From the cell containing the given text, extract its center point as (x, y) coordinate. 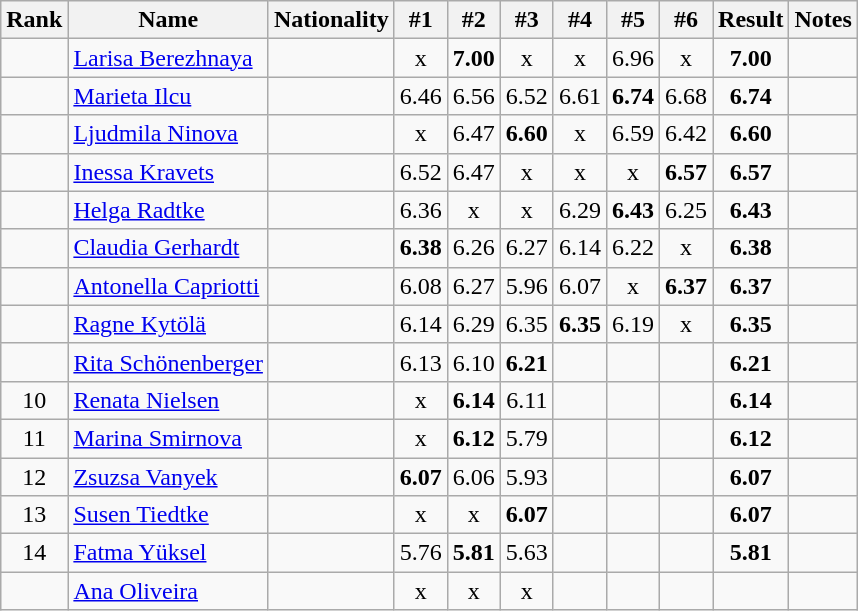
Notes (823, 20)
6.61 (580, 96)
6.25 (686, 210)
6.19 (632, 324)
12 (34, 477)
6.36 (420, 210)
Ana Oliveira (168, 591)
6.10 (474, 362)
5.63 (526, 553)
6.96 (632, 58)
Marina Smirnova (168, 438)
6.42 (686, 134)
Claudia Gerhardt (168, 248)
Larisa Berezhnaya (168, 58)
Zsuzsa Vanyek (168, 477)
5.96 (526, 286)
Result (751, 20)
6.46 (420, 96)
Inessa Kravets (168, 172)
5.93 (526, 477)
Renata Nielsen (168, 400)
#4 (580, 20)
Nationality (331, 20)
Marieta Ilcu (168, 96)
#2 (474, 20)
#1 (420, 20)
11 (34, 438)
#6 (686, 20)
Fatma Yüksel (168, 553)
Antonella Capriotti (168, 286)
Rank (34, 20)
13 (34, 515)
Rita Schönenberger (168, 362)
6.59 (632, 134)
10 (34, 400)
6.68 (686, 96)
6.13 (420, 362)
Ragne Kytölä (168, 324)
6.11 (526, 400)
6.06 (474, 477)
Helga Radtke (168, 210)
6.56 (474, 96)
6.08 (420, 286)
5.76 (420, 553)
14 (34, 553)
6.22 (632, 248)
Name (168, 20)
#3 (526, 20)
6.26 (474, 248)
Ljudmila Ninova (168, 134)
Susen Tiedtke (168, 515)
5.79 (526, 438)
#5 (632, 20)
